Capture the cell that displays the provided text and extract its (x, y) central coordinate. 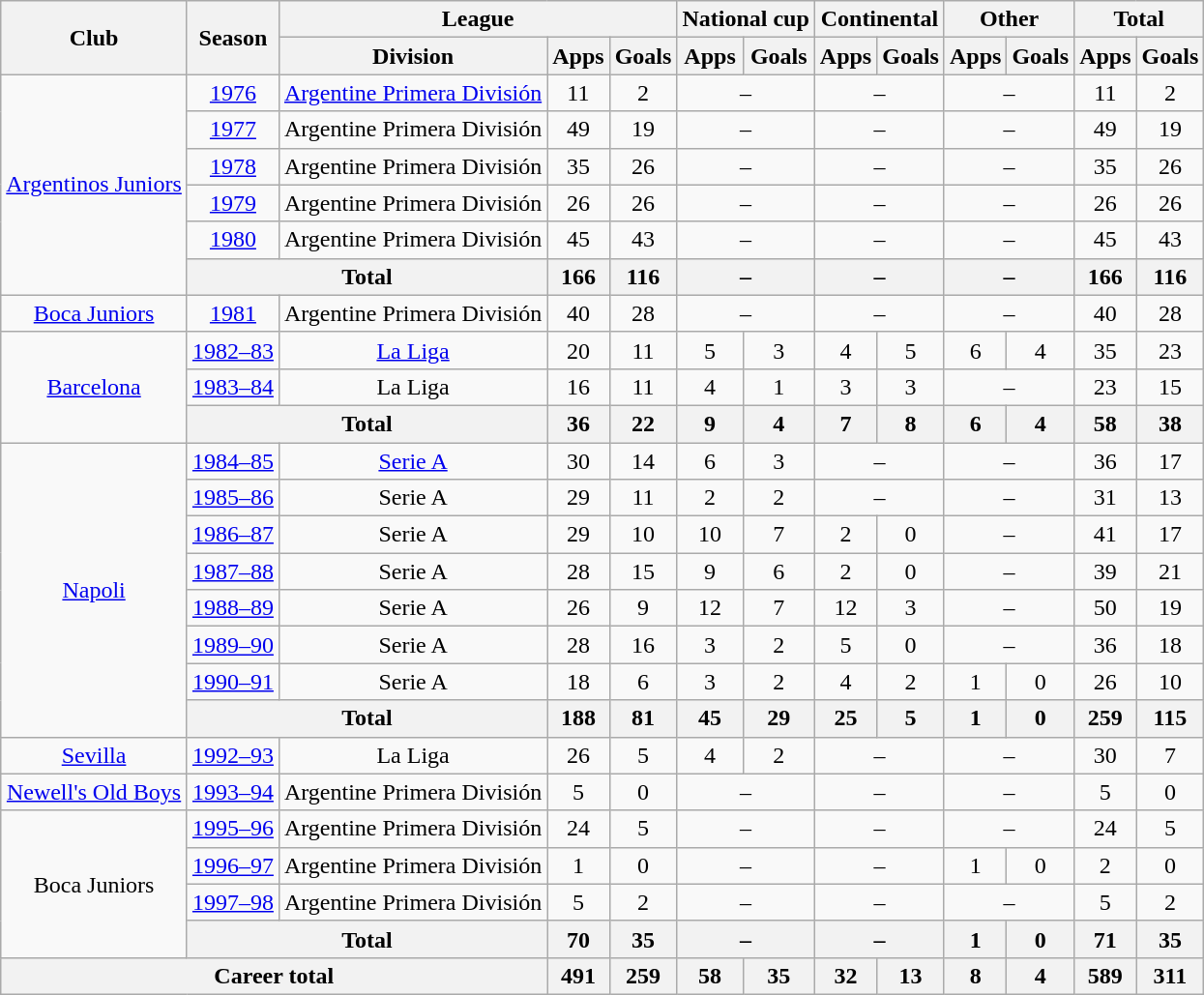
National cup (746, 19)
21 (1170, 571)
81 (643, 718)
14 (643, 461)
1985–86 (232, 498)
1993–94 (232, 792)
1992–93 (232, 755)
1995–96 (232, 829)
1983–84 (232, 387)
1996–97 (232, 865)
Career total (275, 976)
Napoli (95, 590)
50 (1105, 608)
311 (1170, 976)
1989–90 (232, 645)
71 (1105, 939)
1978 (232, 166)
1986–87 (232, 535)
188 (578, 718)
1990–91 (232, 682)
1980 (232, 240)
Sevilla (95, 755)
25 (845, 718)
Newell's Old Boys (95, 792)
41 (1105, 535)
39 (1105, 571)
1977 (232, 130)
1981 (232, 313)
1979 (232, 203)
League (478, 19)
Club (95, 38)
31 (1105, 498)
38 (1170, 424)
1987–88 (232, 571)
32 (845, 976)
Division (412, 56)
Continental (879, 19)
1988–89 (232, 608)
1976 (232, 93)
589 (1105, 976)
Argentinos Juniors (95, 185)
1984–85 (232, 461)
1997–98 (232, 902)
1982–83 (232, 350)
70 (578, 939)
Season (232, 38)
Other (1009, 19)
115 (1170, 718)
491 (578, 976)
20 (578, 350)
Barcelona (95, 387)
22 (643, 424)
